For the text-containing cell, return its midpoint in (x, y) coordinate format. 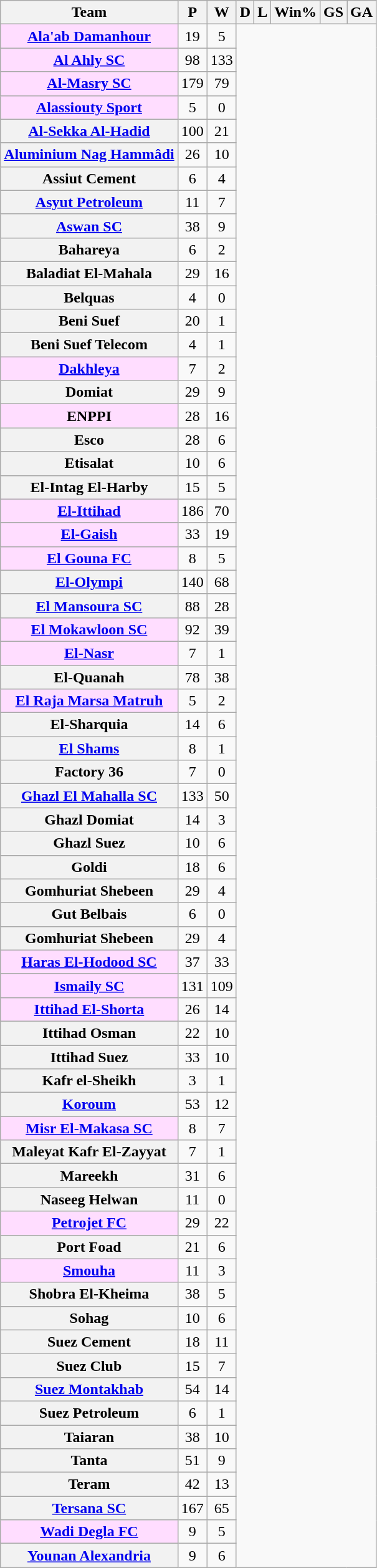
Bahareya (89, 249)
El Mansoura SC (89, 606)
Younan Alexandria (89, 1556)
Aswan SC (89, 226)
Baladiat El-Mahala (89, 273)
Naseeg Helwan (89, 1199)
Maleyat Kafr El-Zayyat (89, 1152)
53 (192, 1105)
Win% (295, 12)
Factory 36 (89, 772)
Team (89, 12)
Petrojet FC (89, 1223)
Ghazl Suez (89, 843)
Suez Petroleum (89, 1413)
ENPPI (89, 416)
Port Foad (89, 1247)
98 (192, 60)
Al-Masry SC (89, 84)
Goldi (89, 867)
Al-Sekka Al-Hadid (89, 131)
Kafr el-Sheikh (89, 1081)
Koroum (89, 1105)
179 (192, 84)
Ittihad Osman (89, 1033)
Aluminium Nag Hammâdi (89, 155)
Tersana SC (89, 1508)
20 (192, 321)
Belquas (89, 298)
D (245, 12)
Ala'ab Damanhour (89, 36)
Tanta (89, 1461)
El Raja Marsa Matruh (89, 701)
El-Ittihad (89, 511)
131 (192, 985)
37 (192, 962)
Beni Suef (89, 321)
Gut Belbais (89, 914)
109 (222, 985)
Domiat (89, 392)
Alassiouty Sport (89, 107)
El-Sharquia (89, 725)
70 (222, 511)
Dakhleya (89, 369)
Wadi Degla FC (89, 1532)
50 (222, 796)
El-Gaish (89, 535)
13 (222, 1484)
El-Intag El-Harby (89, 487)
GA (361, 12)
39 (222, 629)
68 (222, 582)
Beni Suef Telecom (89, 345)
El Mokawloon SC (89, 629)
92 (192, 629)
186 (192, 511)
El Shams (89, 748)
Ghazl Domiat (89, 820)
12 (222, 1105)
Esco (89, 440)
Ittihad Suez (89, 1057)
Ittihad El-Shorta (89, 1009)
El-Nasr (89, 653)
Suez Montakhab (89, 1389)
79 (222, 84)
Teram (89, 1484)
Ismaily SC (89, 985)
El Gouna FC (89, 558)
167 (192, 1508)
100 (192, 131)
Sohag (89, 1318)
42 (192, 1484)
Assiut Cement (89, 178)
78 (192, 677)
Mareekh (89, 1176)
Suez Cement (89, 1342)
31 (192, 1176)
El-Olympi (89, 582)
P (192, 12)
Ghazl El Mahalla SC (89, 796)
GS (333, 12)
65 (222, 1508)
Etisalat (89, 463)
Misr El-Makasa SC (89, 1128)
54 (192, 1389)
L (263, 12)
51 (192, 1461)
Haras El-Hodood SC (89, 962)
W (222, 12)
140 (192, 582)
Suez Club (89, 1365)
Smouha (89, 1270)
Taiaran (89, 1436)
88 (192, 606)
El-Quanah (89, 677)
Al Ahly SC (89, 60)
Shobra El-Kheima (89, 1294)
Asyut Petroleum (89, 202)
